Return [x, y] of the center of cell containing provided text 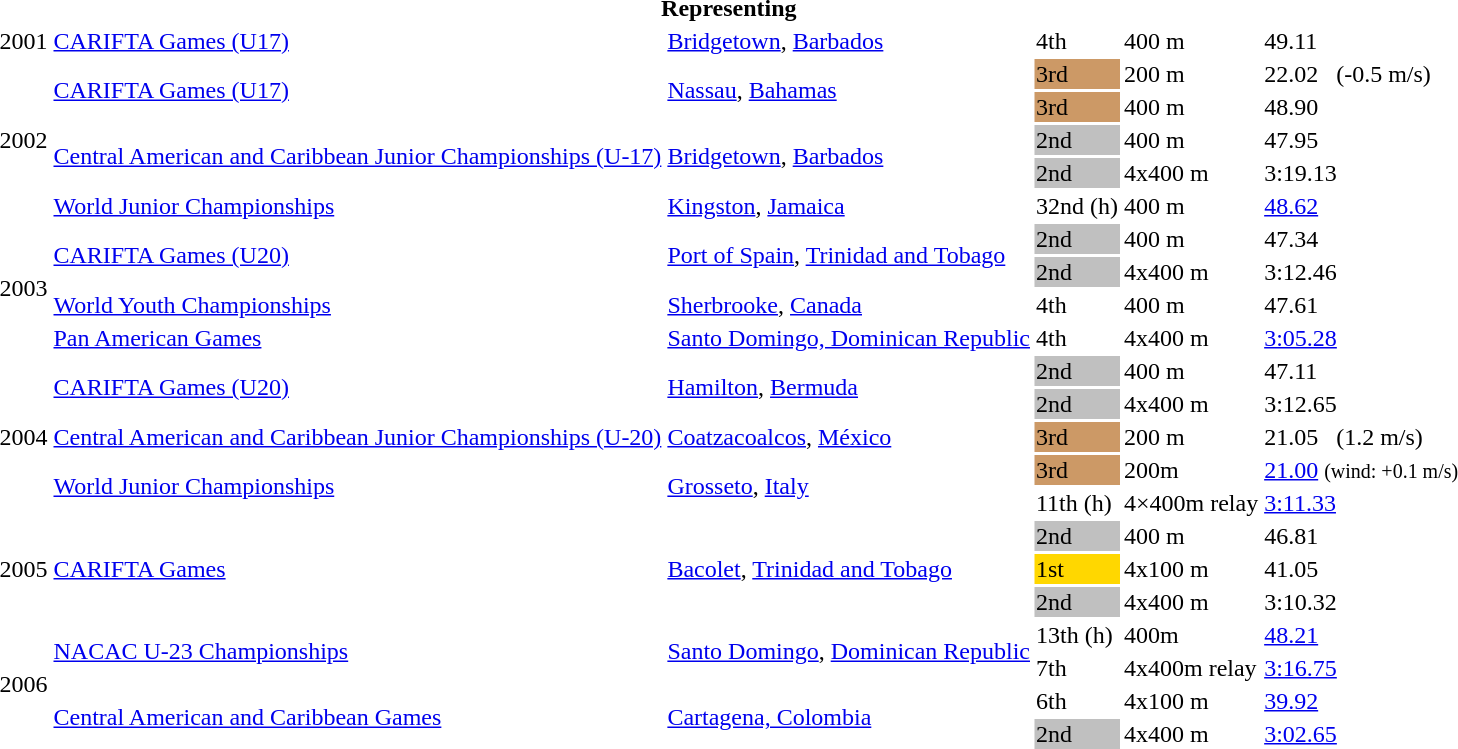
World Youth Championships [358, 305]
4×400m relay [1190, 503]
CARIFTA Games [358, 569]
400m [1190, 635]
NACAC U-23 Championships [358, 652]
13th (h) [1076, 635]
Grosseto, Italy [849, 486]
Pan American Games [358, 338]
7th [1076, 668]
4x400m relay [1190, 668]
6th [1076, 701]
Central American and Caribbean Games [358, 718]
Cartagena, Colombia [849, 718]
11th (h) [1076, 503]
Central American and Caribbean Junior Championships (U-17) [358, 156]
32nd (h) [1076, 206]
200m [1190, 470]
Nassau, Bahamas [849, 90]
1st [1076, 569]
Kingston, Jamaica [849, 206]
Port of Spain, Trinidad and Tobago [849, 256]
Central American and Caribbean Junior Championships (U-20) [358, 437]
Coatzacoalcos, México [849, 437]
Hamilton, Bermuda [849, 388]
Bacolet, Trinidad and Tobago [849, 569]
Sherbrooke, Canada [849, 305]
